From the cell containing the given text, extract its center point as (X, Y) coordinate. 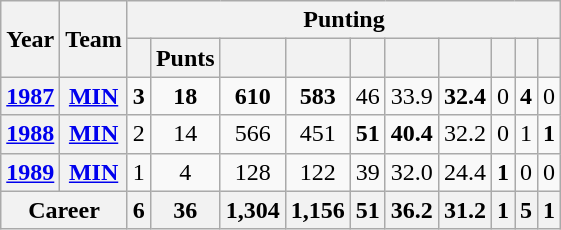
14 (185, 134)
Career (64, 210)
32.0 (412, 172)
128 (252, 172)
Punts (185, 58)
1,156 (318, 210)
610 (252, 96)
2 (138, 134)
Punting (344, 20)
583 (318, 96)
566 (252, 134)
Team (94, 39)
33.9 (412, 96)
24.4 (464, 172)
36 (185, 210)
451 (318, 134)
1989 (30, 172)
31.2 (464, 210)
3 (138, 96)
5 (526, 210)
Year (30, 39)
32.4 (464, 96)
122 (318, 172)
46 (368, 96)
36.2 (412, 210)
6 (138, 210)
1988 (30, 134)
18 (185, 96)
1,304 (252, 210)
39 (368, 172)
1987 (30, 96)
32.2 (464, 134)
40.4 (412, 134)
